Output the [X, Y] coordinate of the center of the cell containing the given text.  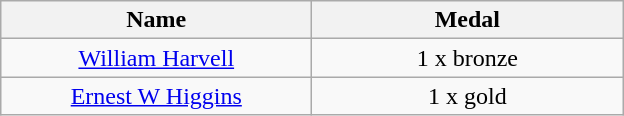
Medal [468, 20]
Ernest W Higgins [156, 96]
Name [156, 20]
William Harvell [156, 58]
1 x gold [468, 96]
1 x bronze [468, 58]
